Return (X, Y) of the center of cell containing provided text 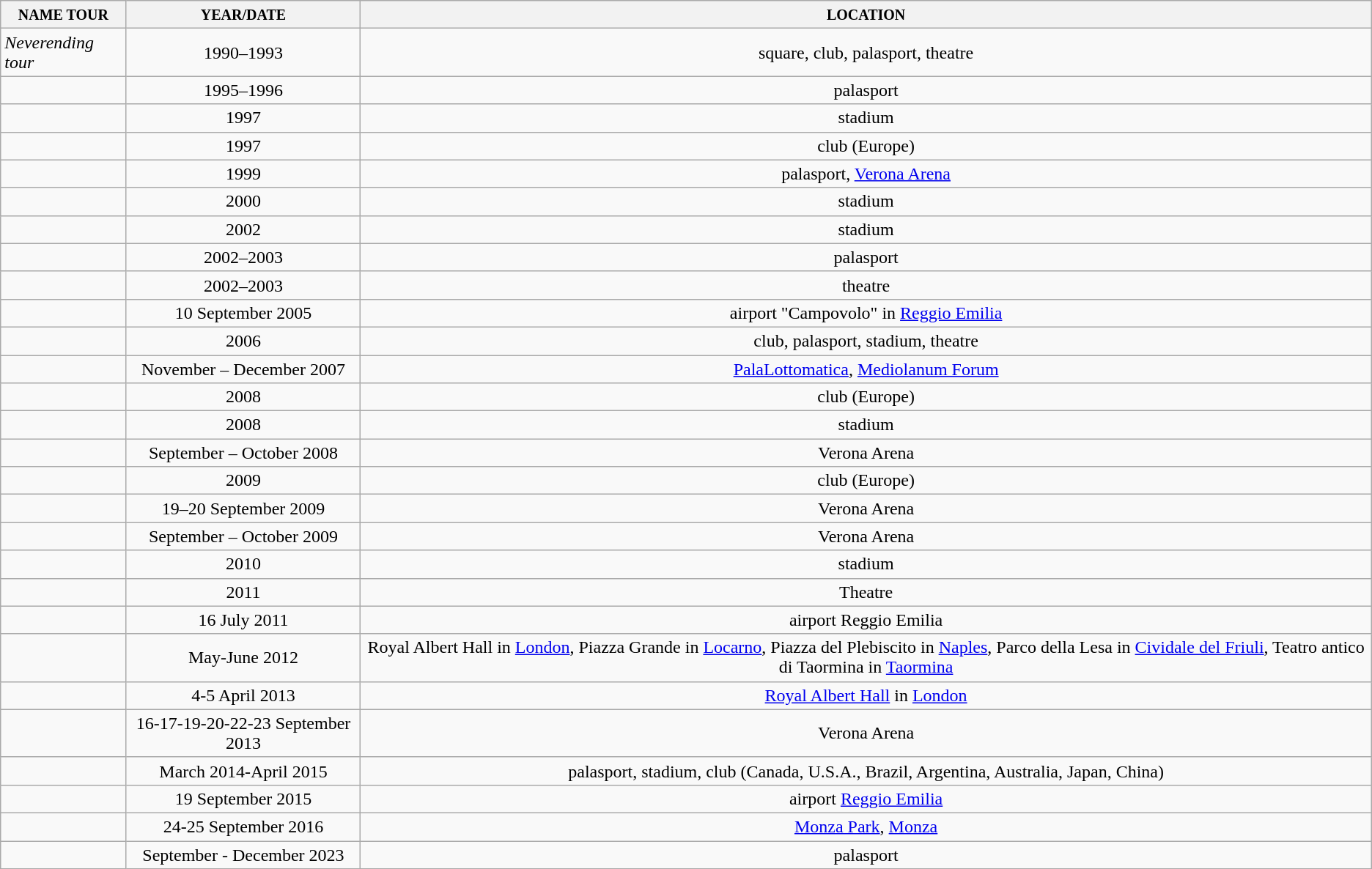
1995–1996 (243, 90)
theatre (866, 285)
airport "Campovolo" in Reggio Emilia (866, 313)
2000 (243, 201)
2011 (243, 592)
September – October 2008 (243, 453)
September – October 2009 (243, 536)
palasport, Verona Arena (866, 174)
2009 (243, 481)
September - December 2023 (243, 855)
square, club, palasport, theatre (866, 53)
2006 (243, 341)
2002 (243, 229)
4-5 April 2013 (243, 695)
LOCATION (866, 15)
palasport, stadium, club (Canada, U.S.A., Brazil, Argentina, Australia, Japan, China) (866, 771)
PalaLottomatica, Mediolanum Forum (866, 369)
May-June 2012 (243, 658)
2010 (243, 564)
24-25 September 2016 (243, 827)
Neverending tour (63, 53)
club, palasport, stadium, theatre (866, 341)
10 September 2005 (243, 313)
16-17-19-20-22-23 September 2013 (243, 733)
Monza Park, Monza (866, 827)
NAME TOUR (63, 15)
Theatre (866, 592)
Royal Albert Hall in London (866, 695)
1990–1993 (243, 53)
March 2014-April 2015 (243, 771)
19 September 2015 (243, 799)
November – December 2007 (243, 369)
1999 (243, 174)
YEAR/DATE (243, 15)
16 July 2011 (243, 620)
19–20 September 2009 (243, 509)
